Determine the (X, Y) coordinate at the center of the cell enclosing the given text.  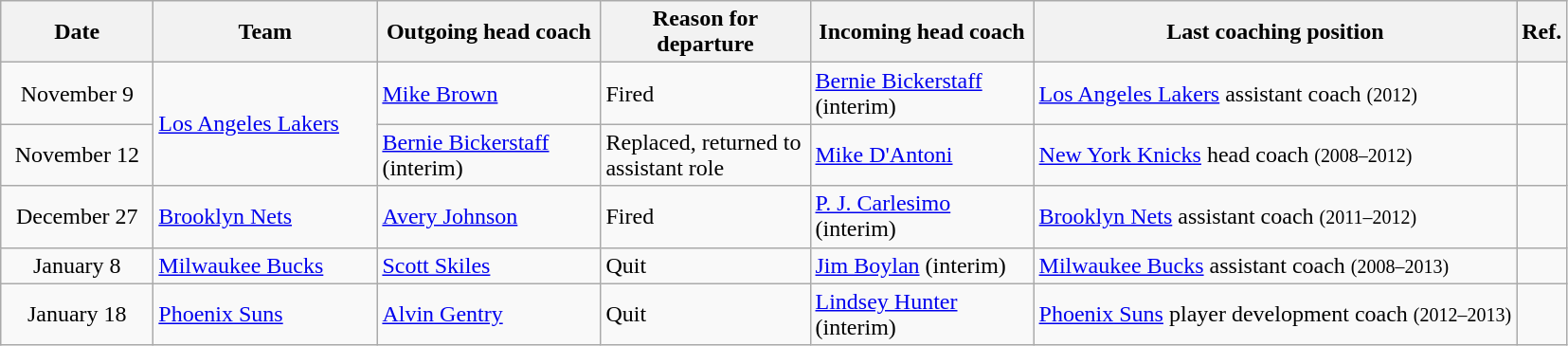
Scott Skiles (489, 265)
P. J. Carlesimo (interim) (922, 216)
January 18 (78, 315)
Phoenix Suns player development coach (2012–2013) (1275, 315)
December 27 (78, 216)
Team (265, 32)
Milwaukee Bucks (265, 265)
January 8 (78, 265)
Lindsey Hunter (interim) (922, 315)
Mike Brown (489, 93)
Outgoing head coach (489, 32)
Alvin Gentry (489, 315)
Milwaukee Bucks assistant coach (2008–2013) (1275, 265)
Incoming head coach (922, 32)
November 9 (78, 93)
Replaced, returned to assistant role (705, 155)
Los Angeles Lakers assistant coach (2012) (1275, 93)
Reason for departure (705, 32)
Brooklyn Nets (265, 216)
Brooklyn Nets assistant coach (2011–2012) (1275, 216)
Mike D'Antoni (922, 155)
Jim Boylan (interim) (922, 265)
November 12 (78, 155)
Los Angeles Lakers (265, 124)
Avery Johnson (489, 216)
Ref. (1542, 32)
New York Knicks head coach (2008–2012) (1275, 155)
Phoenix Suns (265, 315)
Last coaching position (1275, 32)
Date (78, 32)
